Return the (x, y) coordinate for the center point of the cell that contains the specified text.  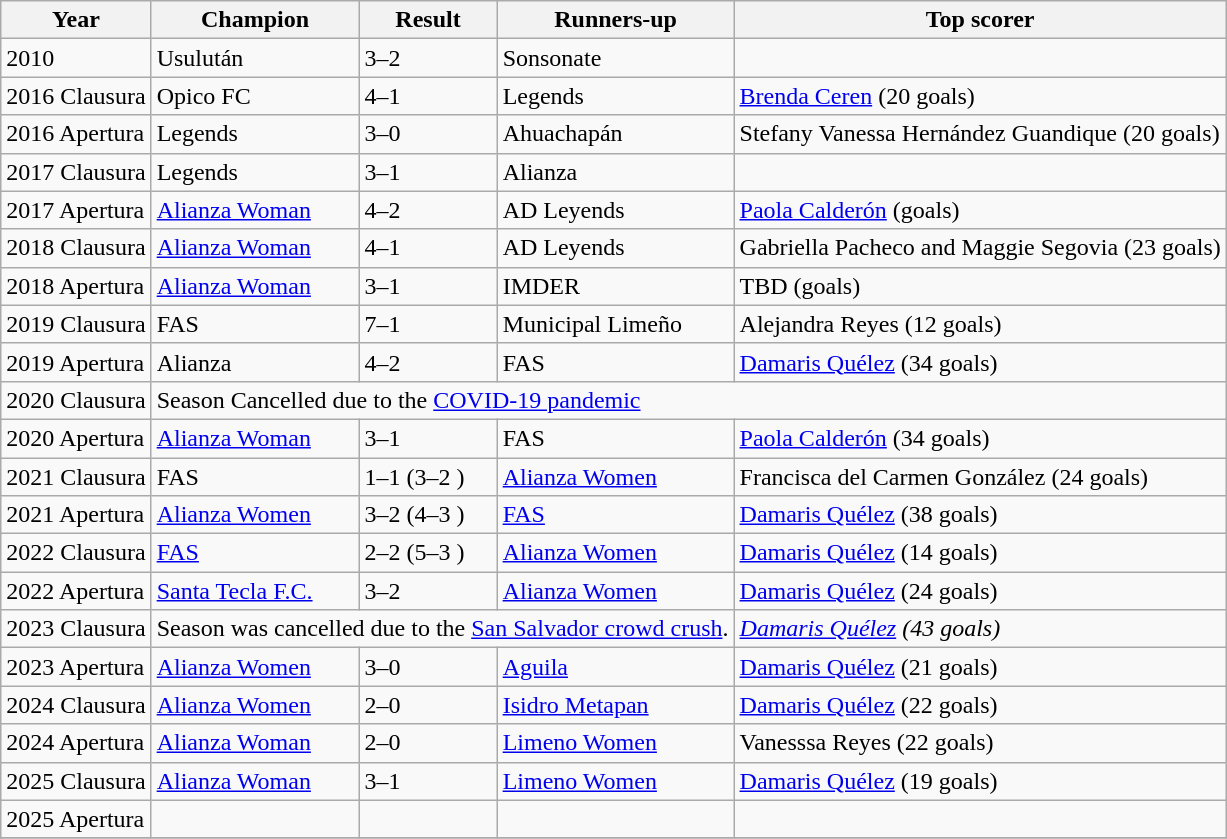
Damaris Quélez (38 goals) (980, 515)
Damaris Quélez (22 goals) (980, 705)
Runners-up (616, 20)
Stefany Vanessa Hernández Guandique (20 goals) (980, 134)
2016 Clausura (76, 96)
2022 Clausura (76, 553)
2016 Apertura (76, 134)
Alejandra Reyes (12 goals) (980, 324)
2022 Apertura (76, 591)
2020 Clausura (76, 400)
2019 Clausura (76, 324)
Result (428, 20)
Usulután (255, 58)
7–1 (428, 324)
Aguila (616, 667)
3–2 (4–3 ) (428, 515)
2018 Clausura (76, 248)
Francisca del Carmen González (24 goals) (980, 477)
Damaris Quélez (24 goals) (980, 591)
2023 Apertura (76, 667)
Santa Tecla F.C. (255, 591)
2024 Clausura (76, 705)
Season was cancelled due to the San Salvador crowd crush. (442, 629)
2017 Clausura (76, 172)
2020 Apertura (76, 438)
IMDER (616, 286)
1–1 (3–2 ) (428, 477)
2021 Clausura (76, 477)
Paola Calderón (34 goals) (980, 438)
Champion (255, 20)
Damaris Quélez (21 goals) (980, 667)
Year (76, 20)
Damaris Quélez (43 goals) (980, 629)
Brenda Ceren (20 goals) (980, 96)
2017 Apertura (76, 210)
Damaris Quélez (19 goals) (980, 781)
2010 (76, 58)
Municipal Limeño (616, 324)
2024 Apertura (76, 743)
Ahuachapán (616, 134)
2025 Clausura (76, 781)
Gabriella Pacheco and Maggie Segovia (23 goals) (980, 248)
Damaris Quélez (34 goals) (980, 362)
Sonsonate (616, 58)
Top scorer (980, 20)
Paola Calderón (goals) (980, 210)
Opico FC (255, 96)
2–2 (5–3 ) (428, 553)
Damaris Quélez (14 goals) (980, 553)
2018 Apertura (76, 286)
Isidro Metapan (616, 705)
Season Cancelled due to the COVID-19 pandemic (688, 400)
2025 Apertura (76, 819)
2021 Apertura (76, 515)
Vanesssa Reyes (22 goals) (980, 743)
2023 Clausura (76, 629)
TBD (goals) (980, 286)
2019 Apertura (76, 362)
